Provide the [x, y] coordinate of the cell's center where the given text is located.  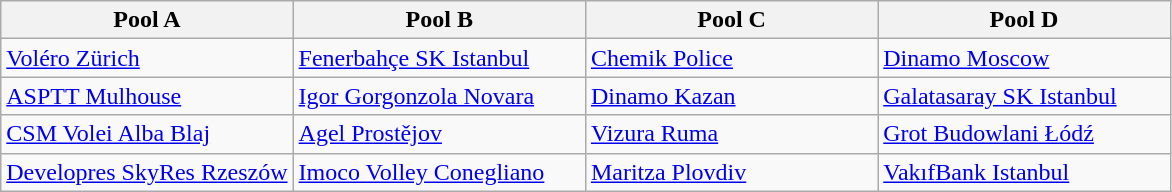
Fenerbahçe SK Istanbul [439, 58]
Pool C [731, 20]
Pool B [439, 20]
Pool A [147, 20]
CSM Volei Alba Blaj [147, 134]
Maritza Plovdiv [731, 172]
Galatasaray SK Istanbul [1024, 96]
Igor Gorgonzola Novara [439, 96]
ASPTT Mulhouse [147, 96]
Dinamo Moscow [1024, 58]
VakıfBank Istanbul [1024, 172]
Chemik Police [731, 58]
Dinamo Kazan [731, 96]
Pool D [1024, 20]
Developres SkyRes Rzeszów [147, 172]
Imoco Volley Conegliano [439, 172]
Voléro Zürich [147, 58]
Vizura Ruma [731, 134]
Grot Budowlani Łódź [1024, 134]
Agel Prostějov [439, 134]
